From the cell containing the given text, extract its center point as [X, Y] coordinate. 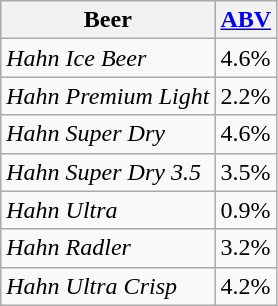
0.9% [246, 210]
3.5% [246, 172]
Hahn Premium Light [108, 96]
Hahn Ultra Crisp [108, 286]
Hahn Super Dry [108, 134]
Hahn Super Dry 3.5 [108, 172]
Hahn Radler [108, 248]
ABV [246, 20]
Hahn Ultra [108, 210]
Hahn Ice Beer [108, 58]
3.2% [246, 248]
2.2% [246, 96]
Beer [108, 20]
4.2% [246, 286]
